Extract the [X, Y] coordinate from the center of the cell holding the provided text.  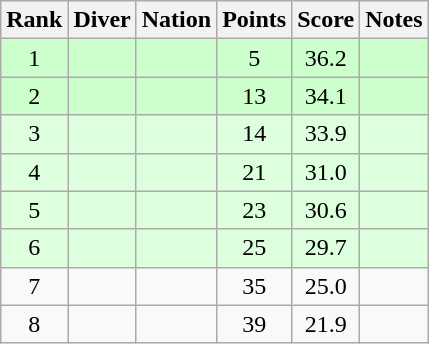
Score [326, 20]
29.7 [326, 248]
39 [254, 324]
13 [254, 96]
36.2 [326, 58]
Diver [102, 20]
Notes [394, 20]
25.0 [326, 286]
3 [34, 134]
6 [34, 248]
25 [254, 248]
14 [254, 134]
1 [34, 58]
35 [254, 286]
31.0 [326, 172]
7 [34, 286]
Rank [34, 20]
34.1 [326, 96]
4 [34, 172]
33.9 [326, 134]
Points [254, 20]
21.9 [326, 324]
30.6 [326, 210]
2 [34, 96]
23 [254, 210]
Nation [176, 20]
8 [34, 324]
21 [254, 172]
